Capture the cell that displays the provided text and extract its [x, y] central coordinate. 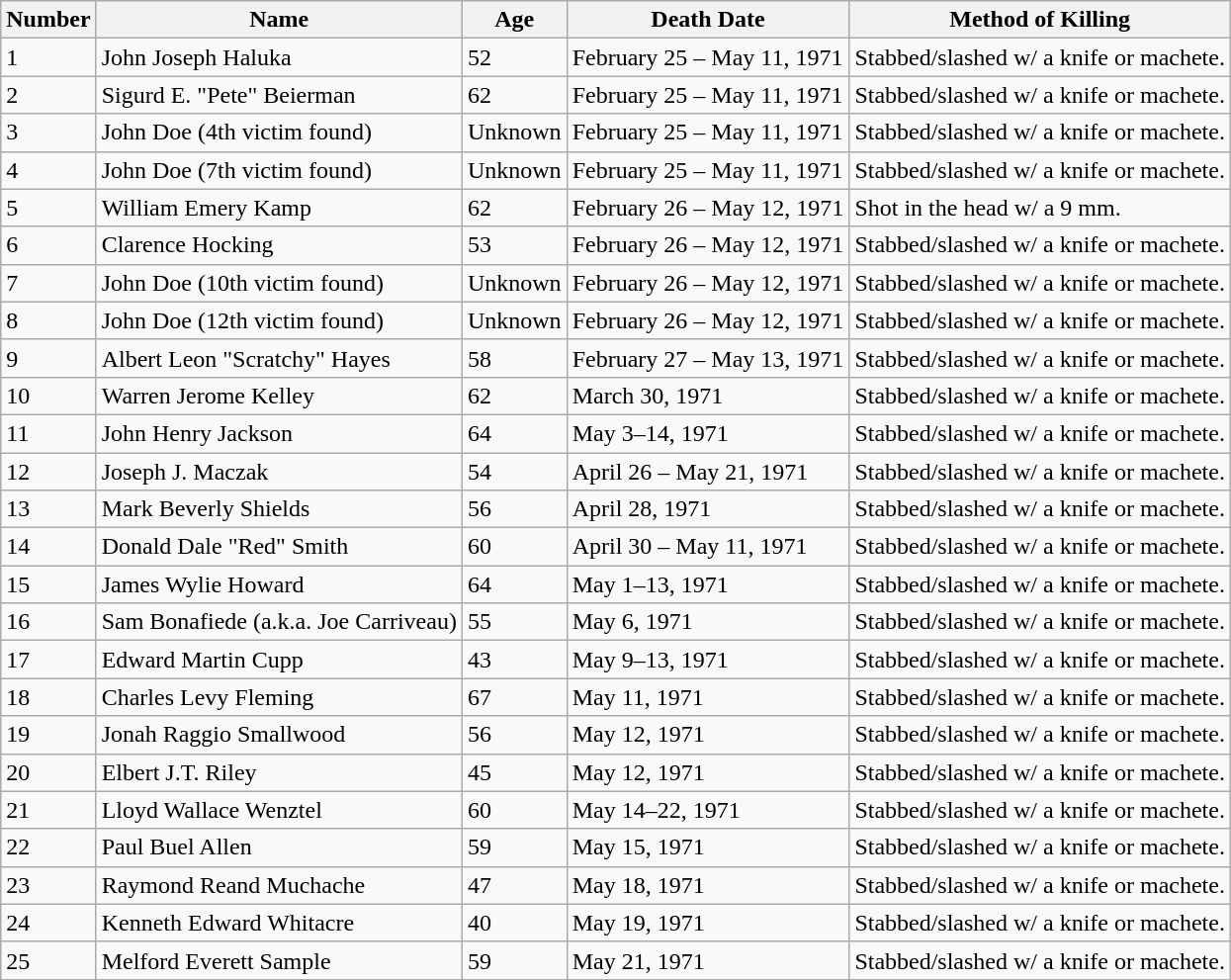
Age [514, 20]
19 [48, 735]
25 [48, 960]
2 [48, 95]
52 [514, 57]
May 18, 1971 [708, 885]
April 26 – May 21, 1971 [708, 472]
23 [48, 885]
24 [48, 923]
4 [48, 170]
Edward Martin Cupp [279, 660]
15 [48, 584]
7 [48, 283]
14 [48, 547]
Sigurd E. "Pete" Beierman [279, 95]
54 [514, 472]
May 19, 1971 [708, 923]
Lloyd Wallace Wenztel [279, 810]
Shot in the head w/ a 9 mm. [1040, 208]
April 30 – May 11, 1971 [708, 547]
55 [514, 622]
21 [48, 810]
Death Date [708, 20]
17 [48, 660]
40 [514, 923]
Mark Beverly Shields [279, 509]
20 [48, 772]
11 [48, 433]
William Emery Kamp [279, 208]
February 27 – May 13, 1971 [708, 358]
12 [48, 472]
March 30, 1971 [708, 396]
1 [48, 57]
Paul Buel Allen [279, 847]
John Doe (10th victim found) [279, 283]
Joseph J. Maczak [279, 472]
John Doe (7th victim found) [279, 170]
Warren Jerome Kelley [279, 396]
53 [514, 245]
13 [48, 509]
May 3–14, 1971 [708, 433]
May 9–13, 1971 [708, 660]
April 28, 1971 [708, 509]
67 [514, 697]
5 [48, 208]
6 [48, 245]
Jonah Raggio Smallwood [279, 735]
John Henry Jackson [279, 433]
May 15, 1971 [708, 847]
Albert Leon "Scratchy" Hayes [279, 358]
May 1–13, 1971 [708, 584]
John Doe (12th victim found) [279, 320]
Number [48, 20]
43 [514, 660]
47 [514, 885]
58 [514, 358]
Method of Killing [1040, 20]
3 [48, 133]
May 14–22, 1971 [708, 810]
John Joseph Haluka [279, 57]
Sam Bonafiede (a.k.a. Joe Carriveau) [279, 622]
May 21, 1971 [708, 960]
45 [514, 772]
May 11, 1971 [708, 697]
Melford Everett Sample [279, 960]
John Doe (4th victim found) [279, 133]
16 [48, 622]
Donald Dale "Red" Smith [279, 547]
Raymond Reand Muchache [279, 885]
James Wylie Howard [279, 584]
9 [48, 358]
22 [48, 847]
Charles Levy Fleming [279, 697]
Clarence Hocking [279, 245]
Name [279, 20]
18 [48, 697]
8 [48, 320]
10 [48, 396]
Elbert J.T. Riley [279, 772]
Kenneth Edward Whitacre [279, 923]
May 6, 1971 [708, 622]
